Output the [X, Y] coordinate of the center of the cell containing the given text.  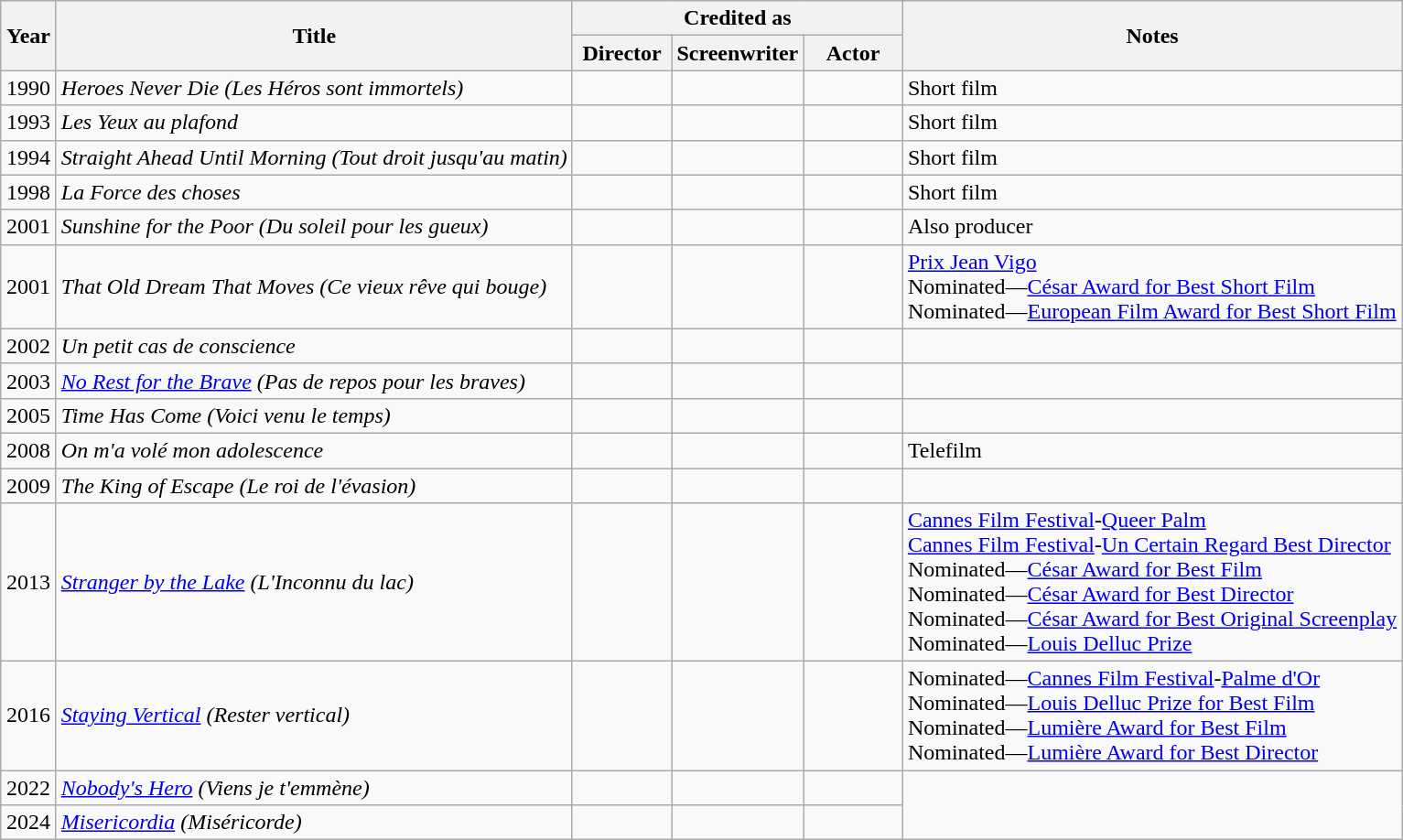
Telefilm [1151, 450]
On m'a volé mon adolescence [314, 450]
Stranger by the Lake (L'Inconnu du lac) [314, 582]
Director [622, 53]
Year [29, 36]
Credited as [738, 18]
Un petit cas de conscience [314, 346]
Staying Vertical (Rester vertical) [314, 716]
Nobody's Hero (Viens je t'emmène) [314, 788]
Also producer [1151, 227]
The King of Escape (Le roi de l'évasion) [314, 486]
Prix Jean VigoNominated—César Award for Best Short FilmNominated—European Film Award for Best Short Film [1151, 286]
1994 [29, 157]
That Old Dream That Moves (Ce vieux rêve qui bouge) [314, 286]
Straight Ahead Until Morning (Tout droit jusqu'au matin) [314, 157]
2005 [29, 415]
2013 [29, 582]
1993 [29, 123]
Actor [853, 53]
No Rest for the Brave (Pas de repos pour les braves) [314, 381]
2008 [29, 450]
2022 [29, 788]
Sunshine for the Poor (Du soleil pour les gueux) [314, 227]
La Force des choses [314, 192]
2009 [29, 486]
2002 [29, 346]
Time Has Come (Voici venu le temps) [314, 415]
Misericordia (Miséricorde) [314, 823]
Title [314, 36]
Notes [1151, 36]
Screenwriter [738, 53]
2016 [29, 716]
2024 [29, 823]
Les Yeux au plafond [314, 123]
1990 [29, 88]
Heroes Never Die (Les Héros sont immortels) [314, 88]
1998 [29, 192]
2003 [29, 381]
